Detect which cell encompasses the target text, then output its (x, y) center coordinate. 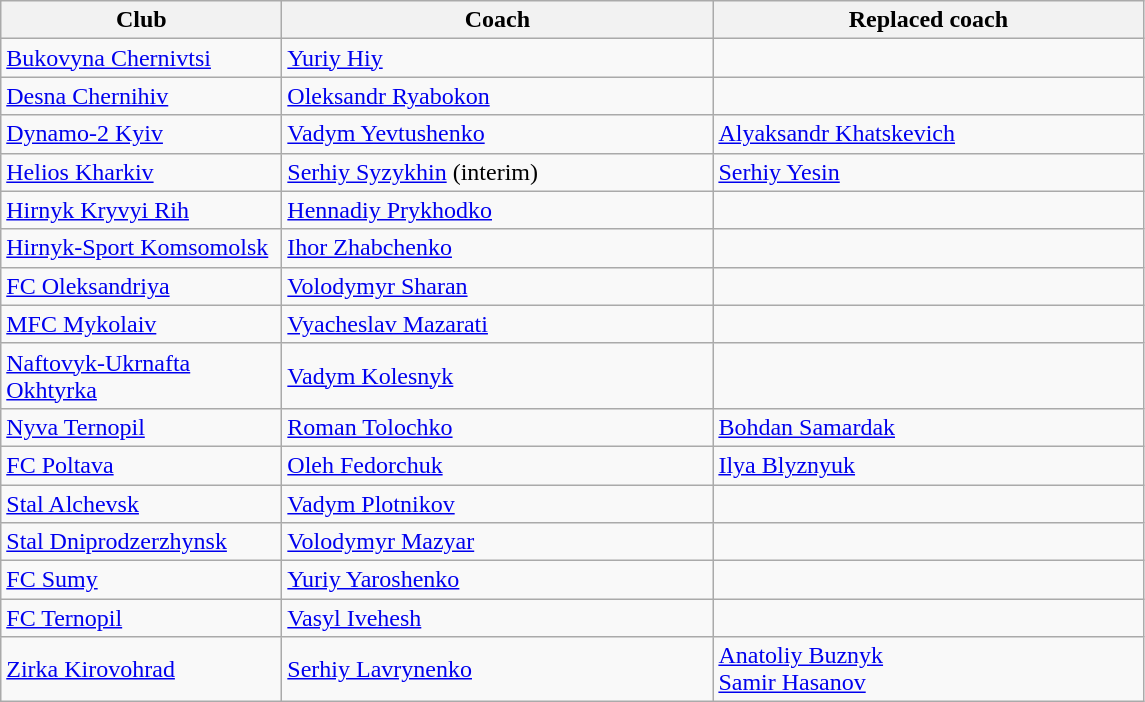
Ilya Blyznyuk (928, 465)
Nyva Ternopil (142, 427)
Yuriy Hiy (498, 58)
Vasyl Ivehesh (498, 618)
Serhiy Lavrynenko (498, 670)
Vadym Yevtushenko (498, 134)
Hirnyk-Sport Komsomolsk (142, 248)
Vadym Plotnikov (498, 503)
FC Ternopil (142, 618)
Coach (498, 20)
Serhiy Yesin (928, 172)
Yuriy Yaroshenko (498, 580)
Alyaksandr Khatskevich (928, 134)
MFC Mykolaiv (142, 324)
Ihor Zhabchenko (498, 248)
FC Oleksandriya (142, 286)
Replaced coach (928, 20)
Hirnyk Kryvyi Rih (142, 210)
Volodymyr Sharan (498, 286)
Serhiy Syzykhin (interim) (498, 172)
Oleh Fedorchuk (498, 465)
Vyacheslav Mazarati (498, 324)
Hennadiy Prykhodko (498, 210)
Vadym Kolesnyk (498, 376)
Dynamo-2 Kyiv (142, 134)
FC Poltava (142, 465)
FC Sumy (142, 580)
Oleksandr Ryabokon (498, 96)
Stal Dniprodzerzhynsk (142, 542)
Anatoliy Buznyk Samir Hasanov (928, 670)
Bohdan Samardak (928, 427)
Helios Kharkiv (142, 172)
Roman Tolochko (498, 427)
Desna Chernihiv (142, 96)
Club (142, 20)
Bukovyna Chernivtsi (142, 58)
Naftovyk-Ukrnafta Okhtyrka (142, 376)
Stal Alchevsk (142, 503)
Volodymyr Mazyar (498, 542)
Zirka Kirovohrad (142, 670)
